Output the (X, Y) coordinate of the center of the cell containing the given text.  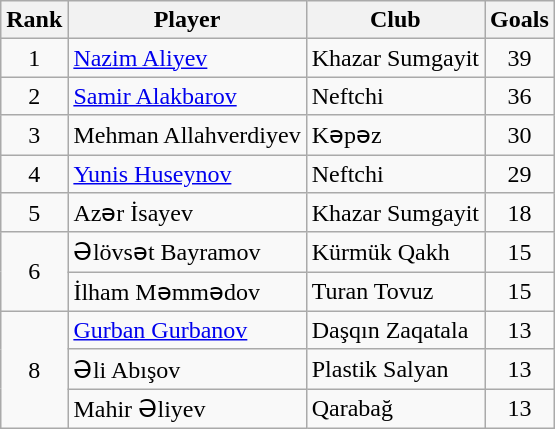
Kürmük Qakh (395, 252)
Mehman Allahverdiyev (187, 135)
Kəpəz (395, 135)
Club (395, 20)
Əli Abışov (187, 369)
2 (34, 96)
Player (187, 20)
3 (34, 135)
Nazim Aliyev (187, 58)
1 (34, 58)
Gurban Gurbanov (187, 330)
30 (520, 135)
Turan Tovuz (395, 292)
Əlövsət Bayramov (187, 252)
Goals (520, 20)
39 (520, 58)
İlham Məmmədov (187, 292)
4 (34, 173)
Samir Alakbarov (187, 96)
Mahir Əliyev (187, 409)
Yunis Huseynov (187, 173)
Plastik Salyan (395, 369)
6 (34, 272)
8 (34, 370)
36 (520, 96)
18 (520, 213)
Azər İsayev (187, 213)
Qarabağ (395, 409)
5 (34, 213)
Daşqın Zaqatala (395, 330)
29 (520, 173)
Rank (34, 20)
